Output the [X, Y] coordinate of the center of the cell containing the given text.  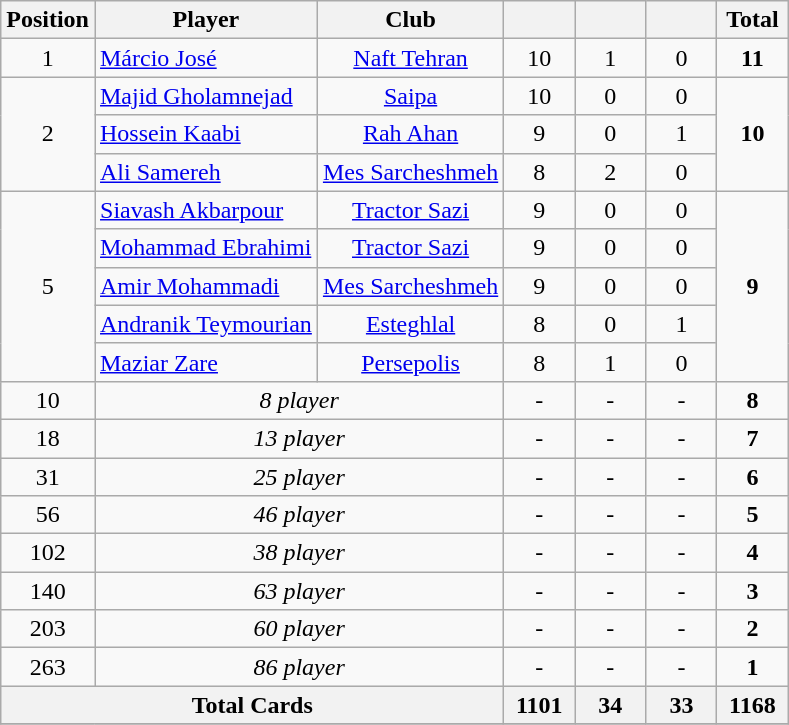
Position [48, 20]
Naft Tehran [410, 58]
1168 [752, 705]
Esteghlal [410, 324]
140 [48, 591]
Mohammad Ebrahimi [206, 248]
18 [48, 438]
Hossein Kaabi [206, 134]
33 [682, 705]
3 [752, 591]
56 [48, 515]
11 [752, 58]
Player [206, 20]
Andranik Teymourian [206, 324]
Rah Ahan [410, 134]
263 [48, 667]
7 [752, 438]
102 [48, 553]
Persepolis [410, 362]
4 [752, 553]
Siavash Akbarpour [206, 210]
34 [610, 705]
63 player [298, 591]
25 player [298, 477]
Club [410, 20]
Márcio José [206, 58]
Majid Gholamnejad [206, 96]
Amir Mohammadi [206, 286]
Maziar Zare [206, 362]
31 [48, 477]
46 player [298, 515]
86 player [298, 667]
38 player [298, 553]
13 player [298, 438]
Total [752, 20]
203 [48, 629]
Total Cards [252, 705]
Ali Samereh [206, 172]
60 player [298, 629]
8 player [298, 400]
Saipa [410, 96]
1101 [540, 705]
6 [752, 477]
